Determine the [X, Y] coordinate at the center of the cell enclosing the given text.  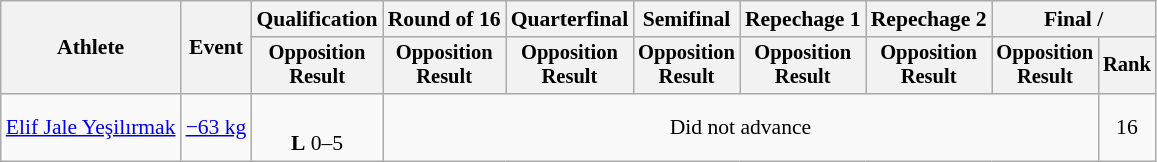
Event [216, 48]
−63 kg [216, 128]
Did not advance [740, 128]
Round of 16 [444, 19]
Athlete [91, 48]
Rank [1127, 66]
Semifinal [686, 19]
Repechage 1 [803, 19]
Final / [1074, 19]
Repechage 2 [929, 19]
Quarterfinal [570, 19]
Qualification [316, 19]
Elif Jale Yeşilırmak [91, 128]
16 [1127, 128]
L 0–5 [316, 128]
